Extract the [x, y] coordinate from the center of the cell holding the provided text.  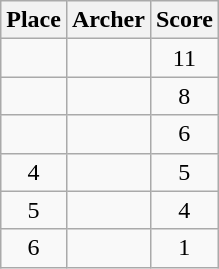
1 [184, 248]
8 [184, 96]
Score [184, 20]
Place [34, 20]
11 [184, 58]
Archer [108, 20]
